For the text-containing cell, return its midpoint in [X, Y] coordinate format. 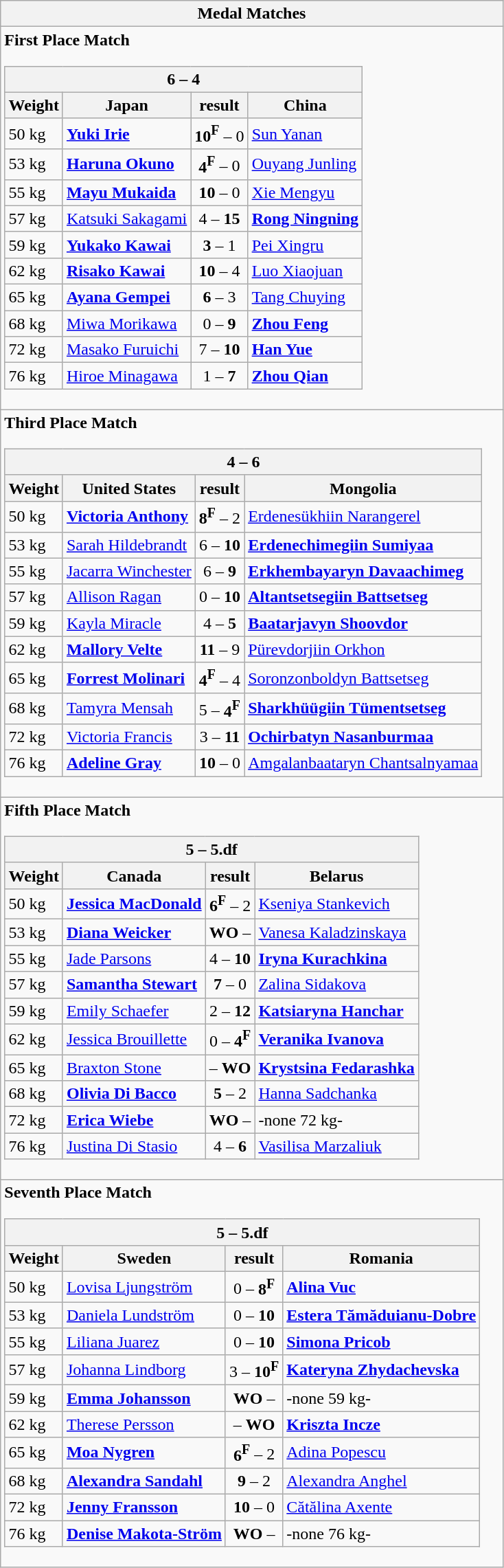
Yuki Irie [126, 133]
Olivia Di Bacco [134, 1094]
China [305, 105]
10 – 4 [220, 271]
Hiroe Minagawa [126, 376]
Mongolia [363, 488]
Rong Ningning [305, 219]
Erdenesükhiin Narangerel [363, 517]
Erica Wiebe [134, 1120]
Belarus [336, 875]
Alexandra Sandahl [144, 1481]
4 – 15 [220, 219]
4F – 4 [220, 677]
Braxton Stone [134, 1068]
Xie Mengyu [305, 192]
Tang Chuying [305, 298]
Pürevdorjiin Orkhon [363, 649]
10F – 0 [220, 133]
Sharkhüügiin Tümentsetseg [363, 709]
Lovisa Ljungström [144, 1288]
Alina Vuc [382, 1288]
4 – 5 [220, 623]
Adeline Gray [129, 763]
6 – 3 [220, 298]
Kayla Miracle [129, 623]
5 – 4F [220, 709]
Risako Kawai [126, 271]
Victoria Anthony [129, 517]
5 – 2 [230, 1094]
Iryna Kurachkina [336, 959]
United States [129, 488]
Japan [126, 105]
Vanesa Kaladzinskaya [336, 932]
Samantha Stewart [134, 985]
Zhou Feng [305, 324]
Ayana Gempei [126, 298]
7 – 10 [220, 350]
-none 72 kg- [336, 1120]
Jacarra Winchester [129, 571]
Therese Persson [144, 1424]
Daniela Lundström [144, 1315]
Jade Parsons [134, 959]
9 – 2 [254, 1481]
Mallory Velte [129, 649]
0 – 8F [254, 1288]
Katsuki Sakagami [126, 219]
Katsiaryna Hanchar [336, 1011]
Liliana Juarez [144, 1341]
Adina Popescu [382, 1453]
Erdenechimegiin Sumiyaa [363, 545]
Simona Pricob [382, 1341]
Ouyang Junling [305, 165]
Kateryna Zhydachevska [382, 1370]
4 – 10 [230, 959]
Canada [134, 875]
2 – 12 [230, 1011]
Haruna Okuno [126, 165]
-none 76 kg- [382, 1534]
Emma Johansson [144, 1398]
Miwa Morikawa [126, 324]
Moa Nygren [144, 1453]
Sweden [144, 1259]
Soronzonboldyn Battsetseg [363, 677]
1 – 7 [220, 376]
Jessica MacDonald [134, 904]
7 – 0 [230, 985]
Romania [382, 1259]
0 – 9 [220, 324]
Denise Makota-Ström [144, 1534]
Masako Furuichi [126, 350]
Tamyra Mensah [129, 709]
Veranika Ivanova [336, 1039]
Zhou Qian [305, 376]
Johanna Lindborg [144, 1370]
Zalina Sidakova [336, 985]
Estera Tămăduianu-Dobre [382, 1315]
Luo Xiaojuan [305, 271]
Forrest Molinari [129, 677]
Alexandra Anghel [382, 1481]
Altantsetsegiin Battsetseg [363, 597]
Yukako Kawai [126, 245]
Erkhembayaryn Davaachimeg [363, 571]
Mayu Mukaida [126, 192]
0 – 4F [230, 1039]
6 – 10 [220, 545]
Pei Xingru [305, 245]
Cătălina Axente [382, 1508]
Jenny Fransson [144, 1508]
Diana Weicker [134, 932]
3 – 10F [254, 1370]
Allison Ragan [129, 597]
Kseniya Stankevich [336, 904]
Vasilisa Marzaliuk [336, 1146]
Victoria Francis [129, 737]
3 – 1 [220, 245]
Emily Schaefer [134, 1011]
Sun Yanan [305, 133]
-none 59 kg- [382, 1398]
4F – 0 [220, 165]
Kriszta Incze [382, 1424]
6 – 9 [220, 571]
Justina Di Stasio [134, 1146]
Hanna Sadchanka [336, 1094]
11 – 9 [220, 649]
3 – 11 [220, 737]
Han Yue [305, 350]
6 – 4 [184, 79]
Jessica Brouillette [134, 1039]
Medal Matches [251, 14]
Baatarjavyn Shoovdor [363, 623]
Sarah Hildebrandt [129, 545]
Ochirbatyn Nasanburmaa [363, 737]
Krystsina Fedarashka [336, 1068]
Amgalanbaataryn Chantsalnyamaa [363, 763]
8F – 2 [220, 517]
